From the cell containing the given text, extract its center point as [x, y] coordinate. 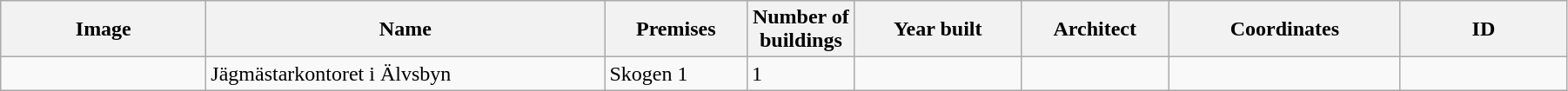
Number ofbuildings [801, 29]
Year built [938, 29]
ID [1483, 29]
Architect [1095, 29]
Skogen 1 [676, 74]
1 [801, 74]
Name [405, 29]
Image [104, 29]
Jägmästarkontoret i Älvsbyn [405, 74]
Premises [676, 29]
Coordinates [1284, 29]
